For the text-containing cell, return its midpoint in [x, y] coordinate format. 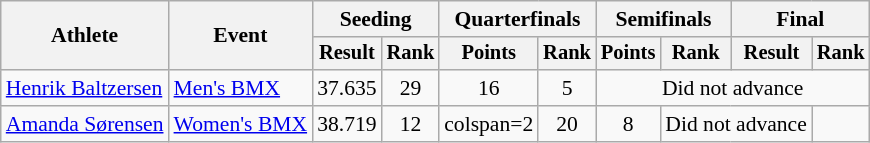
Event [241, 36]
colspan=2 [488, 124]
38.719 [346, 124]
Amanda Sørensen [85, 124]
16 [488, 88]
Final [800, 19]
20 [567, 124]
Seeding [376, 19]
12 [411, 124]
Quarterfinals [518, 19]
29 [411, 88]
Athlete [85, 36]
37.635 [346, 88]
8 [628, 124]
Men's BMX [241, 88]
Henrik Baltzersen [85, 88]
Semifinals [664, 19]
Women's BMX [241, 124]
5 [567, 88]
